Output the [x, y] coordinate of the center of the cell containing the given text.  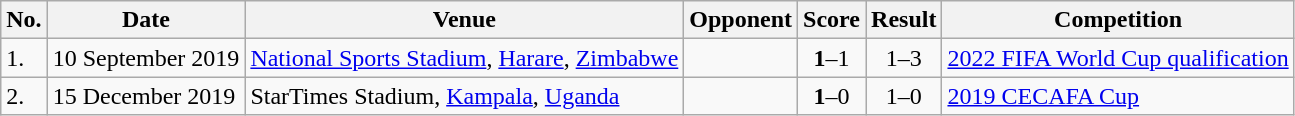
2. [24, 96]
2022 FIFA World Cup qualification [1118, 58]
1. [24, 58]
15 December 2019 [146, 96]
Result [904, 20]
1–3 [904, 58]
Opponent [741, 20]
Date [146, 20]
Venue [464, 20]
No. [24, 20]
National Sports Stadium, Harare, Zimbabwe [464, 58]
2019 CECAFA Cup [1118, 96]
10 September 2019 [146, 58]
StarTimes Stadium, Kampala, Uganda [464, 96]
Score [832, 20]
Competition [1118, 20]
1–1 [832, 58]
